Determine the (X, Y) coordinate at the center of the cell enclosing the given text.  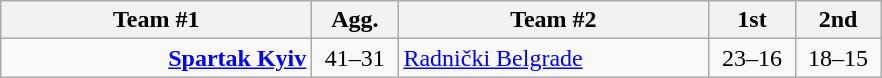
Team #2 (554, 20)
18–15 (838, 58)
23–16 (752, 58)
Radnički Belgrade (554, 58)
Team #1 (156, 20)
Agg. (355, 20)
1st (752, 20)
2nd (838, 20)
Spartak Kyiv (156, 58)
41–31 (355, 58)
